Locate the cell with the specified text and output its (X, Y) center coordinate. 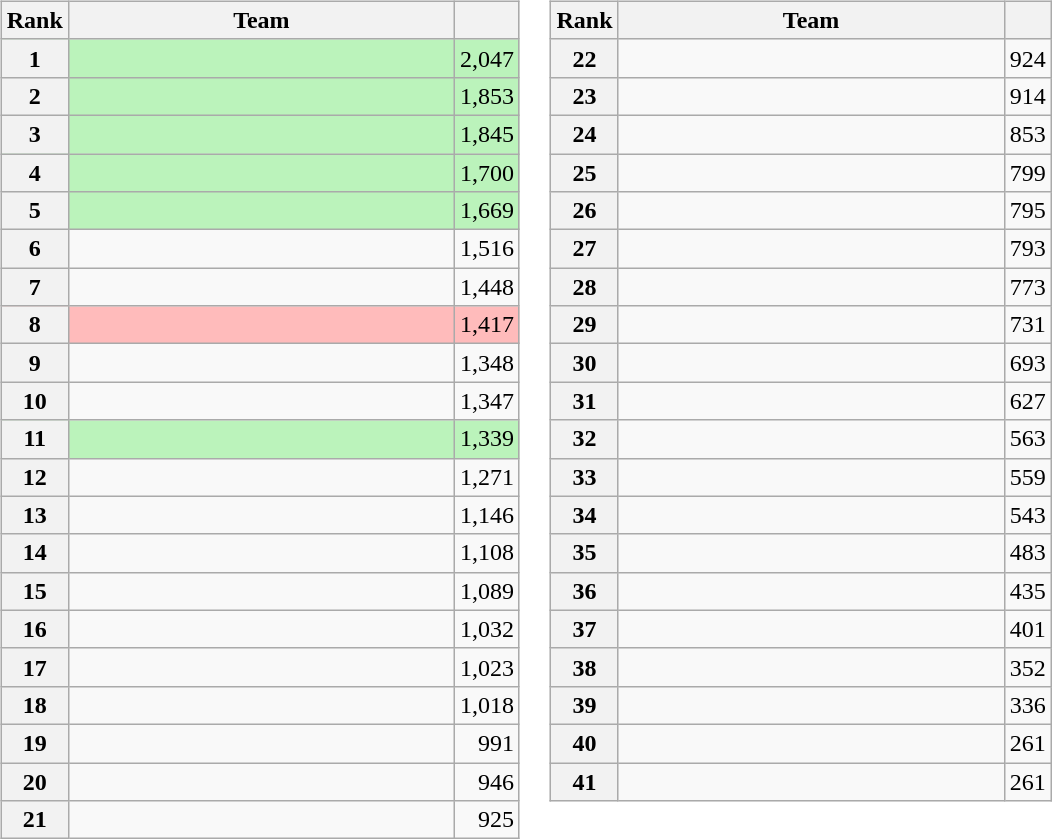
17 (34, 667)
31 (584, 401)
1,700 (486, 173)
19 (34, 743)
925 (486, 820)
34 (584, 515)
1,448 (486, 287)
1,032 (486, 629)
7 (34, 287)
1,516 (486, 249)
13 (34, 515)
16 (34, 629)
12 (34, 477)
41 (584, 781)
28 (584, 287)
1,146 (486, 515)
9 (34, 363)
627 (1028, 401)
563 (1028, 439)
32 (584, 439)
15 (34, 591)
38 (584, 667)
27 (584, 249)
543 (1028, 515)
853 (1028, 134)
336 (1028, 705)
30 (584, 363)
2,047 (486, 58)
795 (1028, 211)
5 (34, 211)
1,669 (486, 211)
26 (584, 211)
693 (1028, 363)
731 (1028, 325)
773 (1028, 287)
924 (1028, 58)
1,023 (486, 667)
8 (34, 325)
39 (584, 705)
36 (584, 591)
946 (486, 781)
1,417 (486, 325)
914 (1028, 96)
25 (584, 173)
1,347 (486, 401)
40 (584, 743)
24 (584, 134)
4 (34, 173)
2 (34, 96)
1,108 (486, 553)
352 (1028, 667)
1,845 (486, 134)
1,348 (486, 363)
1,018 (486, 705)
559 (1028, 477)
1,339 (486, 439)
11 (34, 439)
1,089 (486, 591)
22 (584, 58)
23 (584, 96)
21 (34, 820)
1,271 (486, 477)
991 (486, 743)
3 (34, 134)
483 (1028, 553)
1,853 (486, 96)
435 (1028, 591)
20 (34, 781)
6 (34, 249)
29 (584, 325)
18 (34, 705)
401 (1028, 629)
1 (34, 58)
35 (584, 553)
37 (584, 629)
14 (34, 553)
799 (1028, 173)
33 (584, 477)
793 (1028, 249)
10 (34, 401)
